Scan for the cell matching the given text and deliver its [X, Y] coordinate at center. 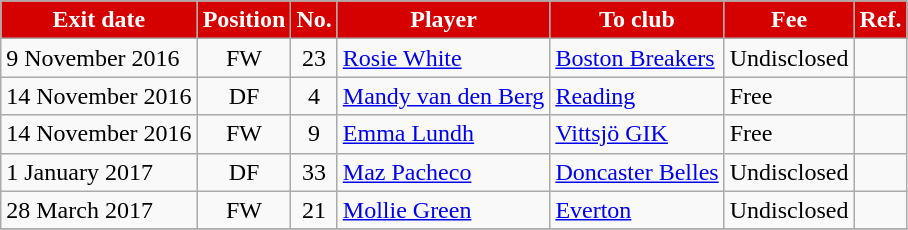
23 [314, 58]
No. [314, 20]
4 [314, 96]
9 [314, 134]
33 [314, 172]
Mollie Green [444, 210]
Maz Pacheco [444, 172]
Exit date [99, 20]
Fee [789, 20]
Mandy van den Berg [444, 96]
9 November 2016 [99, 58]
Rosie White [444, 58]
Position [244, 20]
Everton [637, 210]
Player [444, 20]
To club [637, 20]
Emma Lundh [444, 134]
21 [314, 210]
Reading [637, 96]
Vittsjö GIK [637, 134]
Doncaster Belles [637, 172]
Ref. [880, 20]
28 March 2017 [99, 210]
1 January 2017 [99, 172]
Boston Breakers [637, 58]
